Detect which cell encompasses the target text, then output its (x, y) center coordinate. 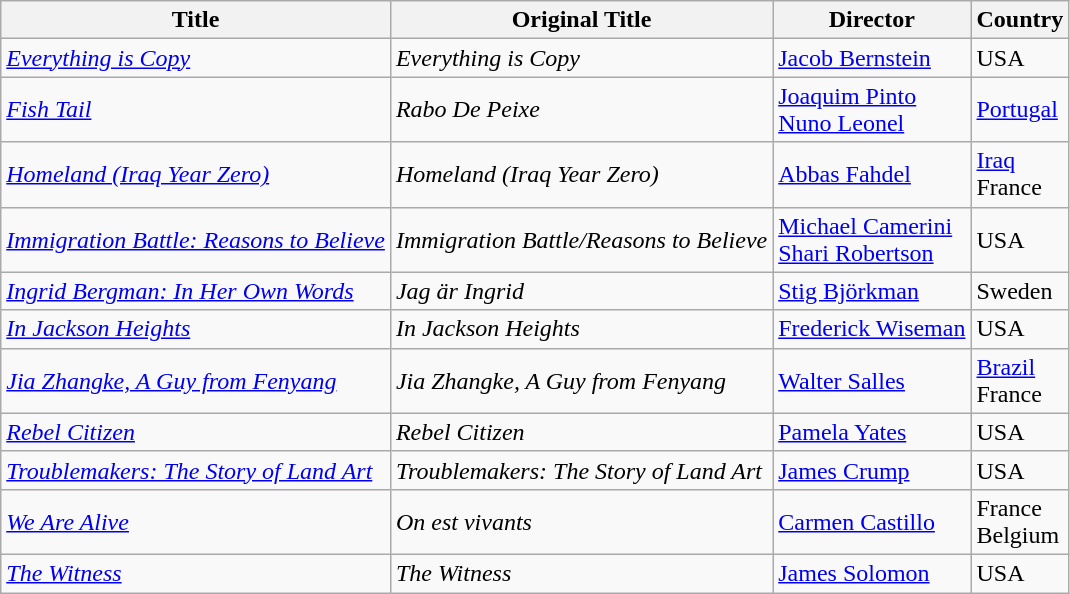
Abbas Fahdel (872, 174)
Immigration Battle/Reasons to Believe (581, 240)
Sweden (1020, 291)
Immigration Battle: Reasons to Believe (196, 240)
Director (872, 20)
IraqFrance (1020, 174)
Pamela Yates (872, 432)
Jacob Bernstein (872, 58)
Carmen Castillo (872, 522)
James Solomon (872, 573)
Original Title (581, 20)
Frederick Wiseman (872, 329)
Stig Björkman (872, 291)
Walter Salles (872, 380)
We Are Alive (196, 522)
Ingrid Bergman: In Her Own Words (196, 291)
Fish Tail (196, 110)
Joaquim PintoNuno Leonel (872, 110)
On est vivants (581, 522)
Michael CameriniShari Robertson (872, 240)
Jag är Ingrid (581, 291)
FranceBelgium (1020, 522)
James Crump (872, 470)
Rabo De Peixe (581, 110)
Country (1020, 20)
BrazilFrance (1020, 380)
Title (196, 20)
Portugal (1020, 110)
